Detect which cell encompasses the target text, then output its [x, y] center coordinate. 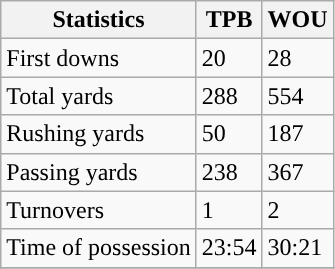
288 [229, 96]
238 [229, 172]
Total yards [99, 96]
367 [298, 172]
554 [298, 96]
23:54 [229, 248]
1 [229, 210]
20 [229, 58]
28 [298, 58]
TPB [229, 20]
2 [298, 210]
First downs [99, 58]
Rushing yards [99, 134]
Turnovers [99, 210]
Statistics [99, 20]
Passing yards [99, 172]
30:21 [298, 248]
WOU [298, 20]
50 [229, 134]
187 [298, 134]
Time of possession [99, 248]
